For the text-containing cell, return its midpoint in [X, Y] coordinate format. 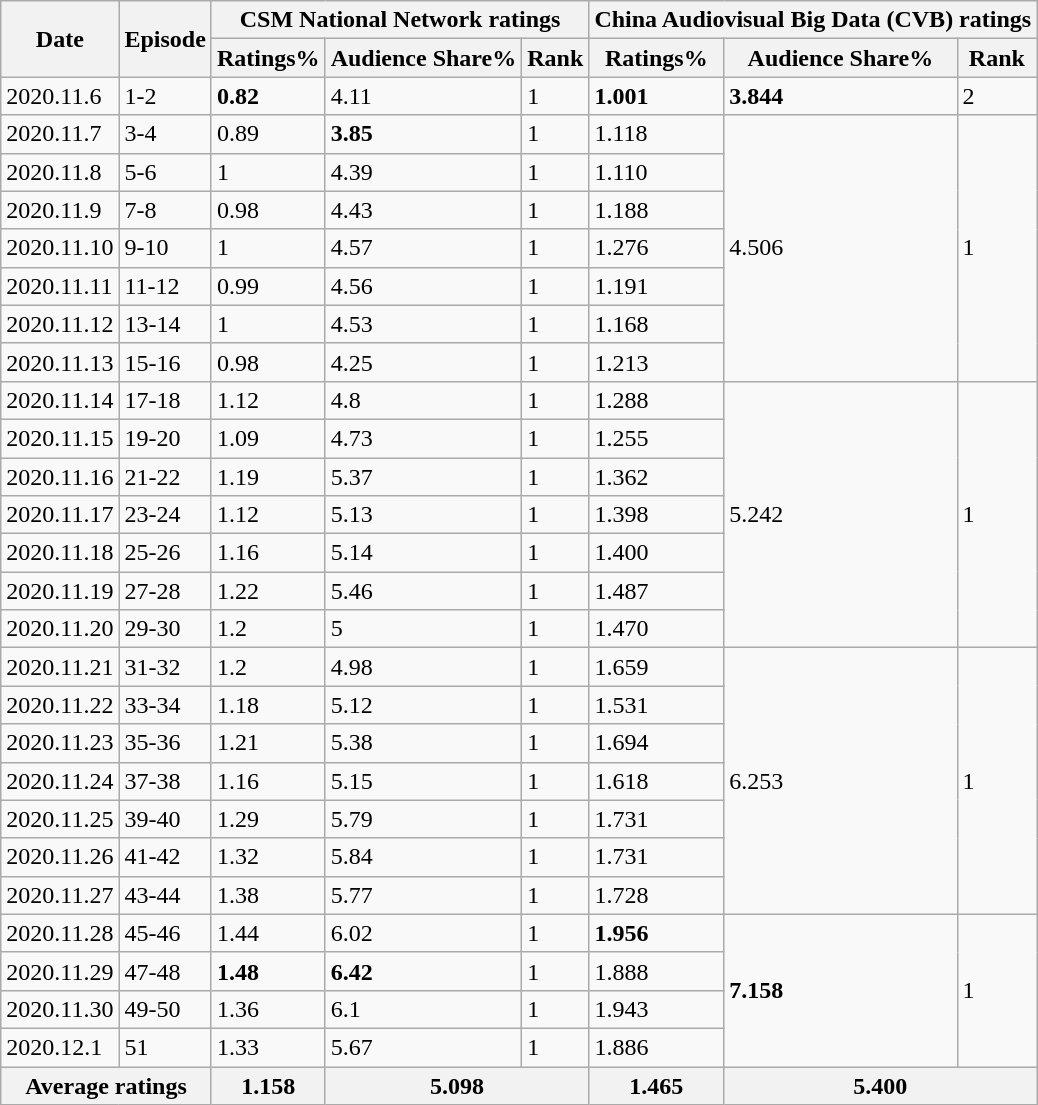
1.943 [656, 1009]
1.188 [656, 210]
1.470 [656, 629]
1.728 [656, 895]
2020.11.26 [60, 857]
4.56 [424, 286]
1.191 [656, 286]
2020.11.12 [60, 324]
51 [165, 1047]
2020.11.18 [60, 553]
6.253 [840, 781]
2020.11.6 [60, 96]
9-10 [165, 248]
2020.11.28 [60, 933]
1.400 [656, 553]
1.276 [656, 248]
1.110 [656, 172]
5.12 [424, 705]
4.98 [424, 667]
5.79 [424, 819]
2020.11.15 [60, 438]
1.255 [656, 438]
4.39 [424, 172]
23-24 [165, 515]
43-44 [165, 895]
5-6 [165, 172]
0.82 [268, 96]
CSM National Network ratings [400, 20]
1.44 [268, 933]
2020.11.9 [60, 210]
2020.11.8 [60, 172]
1.956 [656, 933]
1.33 [268, 1047]
5.84 [424, 857]
5.37 [424, 477]
25-26 [165, 553]
2020.11.29 [60, 971]
2020.11.16 [60, 477]
2020.11.30 [60, 1009]
4.73 [424, 438]
5.38 [424, 743]
1.21 [268, 743]
33-34 [165, 705]
2020.11.23 [60, 743]
15-16 [165, 362]
5.14 [424, 553]
1.659 [656, 667]
Episode [165, 39]
5.15 [424, 781]
4.57 [424, 248]
5.098 [457, 1085]
1.48 [268, 971]
6.02 [424, 933]
2 [997, 96]
6.42 [424, 971]
5.67 [424, 1047]
49-50 [165, 1009]
2020.11.27 [60, 895]
1.19 [268, 477]
1.118 [656, 134]
3.85 [424, 134]
2020.11.14 [60, 400]
1.362 [656, 477]
1.886 [656, 1047]
4.11 [424, 96]
0.99 [268, 286]
3.844 [840, 96]
2020.12.1 [60, 1047]
2020.11.17 [60, 515]
4.43 [424, 210]
4.53 [424, 324]
2020.11.10 [60, 248]
1.29 [268, 819]
5.77 [424, 895]
39-40 [165, 819]
1.36 [268, 1009]
5.46 [424, 591]
2020.11.20 [60, 629]
47-48 [165, 971]
1.487 [656, 591]
6.1 [424, 1009]
4.506 [840, 248]
5.242 [840, 514]
5.400 [880, 1085]
0.89 [268, 134]
5 [424, 629]
41-42 [165, 857]
2020.11.19 [60, 591]
Date [60, 39]
4.8 [424, 400]
7.158 [840, 990]
17-18 [165, 400]
35-36 [165, 743]
1.531 [656, 705]
1.32 [268, 857]
19-20 [165, 438]
1.213 [656, 362]
1.888 [656, 971]
3-4 [165, 134]
2020.11.25 [60, 819]
2020.11.7 [60, 134]
29-30 [165, 629]
1.158 [268, 1085]
China Audiovisual Big Data (CVB) ratings [813, 20]
1.694 [656, 743]
1.38 [268, 895]
2020.11.13 [60, 362]
1.288 [656, 400]
11-12 [165, 286]
2020.11.21 [60, 667]
2020.11.22 [60, 705]
1.18 [268, 705]
13-14 [165, 324]
27-28 [165, 591]
4.25 [424, 362]
1.618 [656, 781]
1.09 [268, 438]
Average ratings [106, 1085]
2020.11.11 [60, 286]
7-8 [165, 210]
1-2 [165, 96]
31-32 [165, 667]
21-22 [165, 477]
5.13 [424, 515]
1.22 [268, 591]
37-38 [165, 781]
1.465 [656, 1085]
1.168 [656, 324]
1.001 [656, 96]
1.398 [656, 515]
2020.11.24 [60, 781]
45-46 [165, 933]
